Determine the (X, Y) coordinate at the center of the cell enclosing the given text.  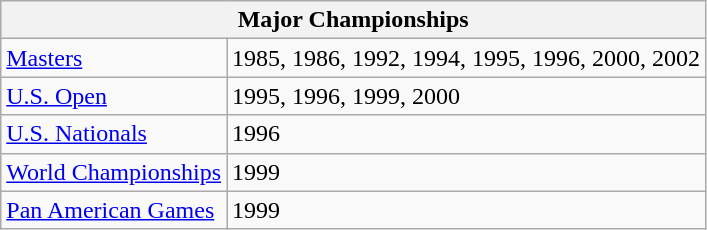
World Championships (114, 172)
1996 (466, 134)
U.S. Open (114, 96)
Pan American Games (114, 210)
Major Championships (354, 20)
U.S. Nationals (114, 134)
Masters (114, 58)
1985, 1986, 1992, 1994, 1995, 1996, 2000, 2002 (466, 58)
1995, 1996, 1999, 2000 (466, 96)
